Provide the (X, Y) coordinate of the cell's center where the given text is located.  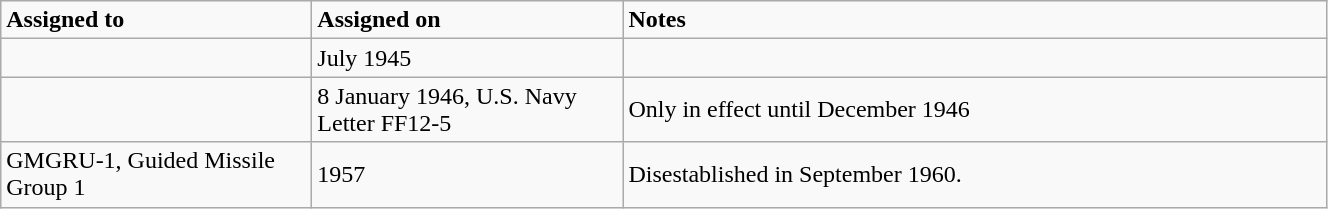
Assigned to (156, 20)
1957 (468, 174)
July 1945 (468, 58)
Only in effect until December 1946 (975, 110)
Notes (975, 20)
Disestablished in September 1960. (975, 174)
GMGRU-1, Guided Missile Group 1 (156, 174)
8 January 1946, U.S. Navy Letter FF12-5 (468, 110)
Assigned on (468, 20)
